Extract the [x, y] coordinate from the center of the cell holding the provided text.  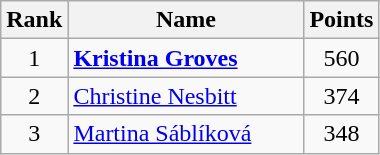
Rank [34, 20]
Kristina Groves [186, 58]
1 [34, 58]
560 [342, 58]
Christine Nesbitt [186, 96]
Martina Sáblíková [186, 134]
Name [186, 20]
348 [342, 134]
374 [342, 96]
3 [34, 134]
Points [342, 20]
2 [34, 96]
